From the cell containing the given text, extract its center point as [X, Y] coordinate. 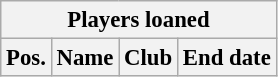
End date [226, 58]
Club [148, 58]
Name [85, 58]
Pos. [26, 58]
Players loaned [138, 20]
